Capture the cell that displays the provided text and extract its (x, y) central coordinate. 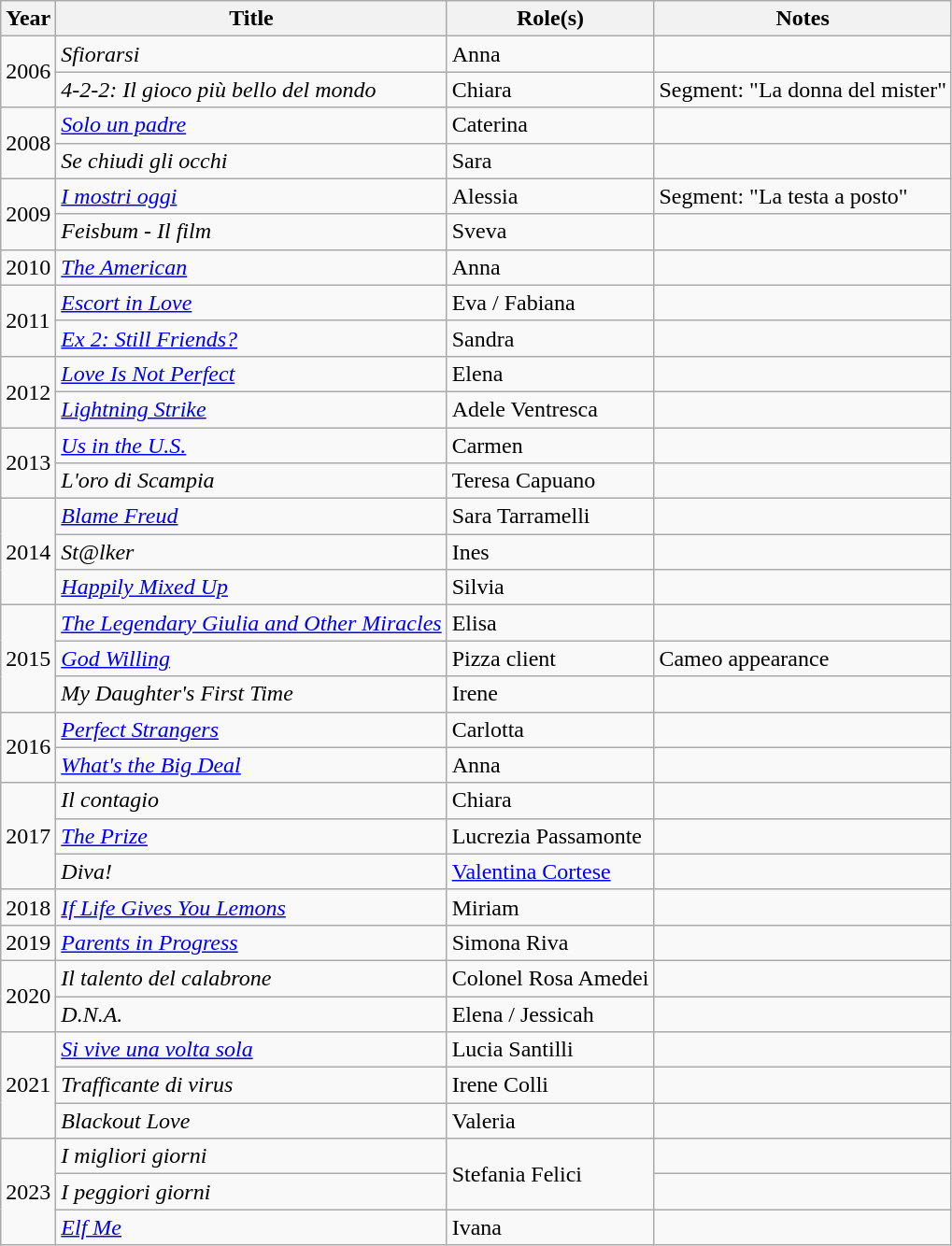
Sara (550, 161)
Carmen (550, 446)
Alessia (550, 196)
Elf Me (251, 1227)
Happily Mixed Up (251, 588)
2020 (28, 996)
Blackout Love (251, 1121)
Valentina Cortese (550, 871)
Notes (803, 19)
Simona Riva (550, 942)
Sara Tarramelli (550, 517)
2021 (28, 1085)
Irene Colli (550, 1085)
Valeria (550, 1121)
Trafficante di virus (251, 1085)
Segment: "La donna del mister" (803, 90)
2018 (28, 907)
Blame Freud (251, 517)
2016 (28, 747)
Sfiorarsi (251, 54)
Segment: "La testa a posto" (803, 196)
Elena (550, 374)
Love Is Not Perfect (251, 374)
Se chiudi gli occhi (251, 161)
Ivana (550, 1227)
If Life Gives You Lemons (251, 907)
Caterina (550, 125)
I migliori giorni (251, 1156)
I peggiori giorni (251, 1192)
Us in the U.S. (251, 446)
Escort in Love (251, 303)
Ines (550, 552)
I mostri oggi (251, 196)
Teresa Capuano (550, 481)
2014 (28, 552)
St@lker (251, 552)
Perfect Strangers (251, 729)
The Prize (251, 836)
Lightning Strike (251, 409)
2017 (28, 836)
2015 (28, 658)
Lucrezia Passamonte (550, 836)
Diva! (251, 871)
Carlotta (550, 729)
Stefania Felici (550, 1174)
Si vive una volta sola (251, 1050)
2009 (28, 214)
2006 (28, 72)
Year (28, 19)
2012 (28, 391)
Pizza client (550, 658)
Elisa (550, 623)
Feisbum - Il film (251, 232)
Il contagio (251, 800)
2019 (28, 942)
Eva / Fabiana (550, 303)
Sandra (550, 338)
Il talento del calabrone (251, 978)
Cameo appearance (803, 658)
2013 (28, 463)
2010 (28, 267)
Miriam (550, 907)
Title (251, 19)
2008 (28, 143)
Solo un padre (251, 125)
4-2-2: Il gioco più bello del mondo (251, 90)
The American (251, 267)
My Daughter's First Time (251, 694)
Elena / Jessicah (550, 1013)
Adele Ventresca (550, 409)
What's the Big Deal (251, 765)
D.N.A. (251, 1013)
Parents in Progress (251, 942)
Silvia (550, 588)
The Legendary Giulia and Other Miracles (251, 623)
Ex 2: Still Friends? (251, 338)
2023 (28, 1192)
2011 (28, 320)
God Willing (251, 658)
Irene (550, 694)
L'oro di Scampia (251, 481)
Lucia Santilli (550, 1050)
Colonel Rosa Amedei (550, 978)
Role(s) (550, 19)
Sveva (550, 232)
